Capture the cell that displays the provided text and extract its [x, y] central coordinate. 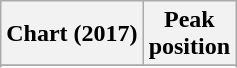
Peakposition [189, 34]
Chart (2017) [72, 34]
